Determine the [x, y] coordinate at the center of the cell enclosing the given text.  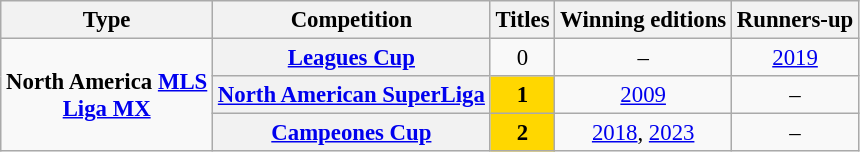
Runners-up [794, 20]
North American SuperLiga [352, 95]
1 [522, 95]
2018, 2023 [644, 133]
Type [107, 20]
2 [522, 133]
Winning editions [644, 20]
2009 [644, 95]
2019 [794, 58]
Leagues Cup [352, 58]
0 [522, 58]
Competition [352, 20]
Titles [522, 20]
North America MLSLiga MX [107, 96]
Campeones Cup [352, 133]
